Search for the cell housing the specified text and yield its (x, y) center coordinate. 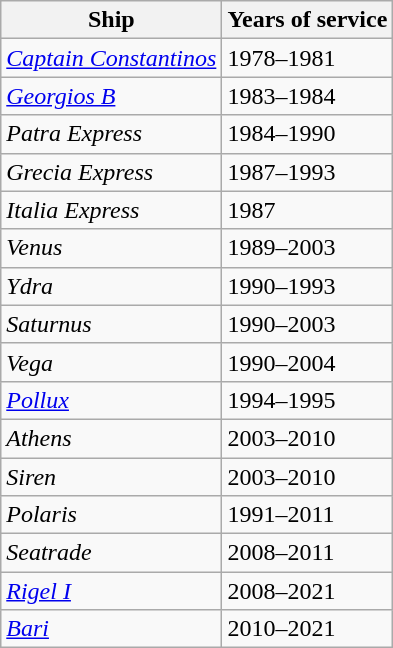
1990–2004 (308, 362)
Ydra (112, 286)
Seatrade (112, 553)
Rigel I (112, 591)
1991–2011 (308, 515)
Grecia Express (112, 172)
Pollux (112, 400)
Siren (112, 477)
1987 (308, 210)
Italia Express (112, 210)
2010–2021 (308, 629)
Vega (112, 362)
1994–1995 (308, 400)
Saturnus (112, 324)
1983–1984 (308, 96)
Athens (112, 438)
1978–1981 (308, 58)
Captain Constantinos (112, 58)
1990–1993 (308, 286)
Ship (112, 20)
Georgios B (112, 96)
Venus (112, 248)
Patra Express (112, 134)
Bari (112, 629)
1990–2003 (308, 324)
2008–2021 (308, 591)
2008–2011 (308, 553)
1989–2003 (308, 248)
1984–1990 (308, 134)
Years of service (308, 20)
Polaris (112, 515)
1987–1993 (308, 172)
